Find where the given text appears and provide that cell's center as [x, y] coordinate. 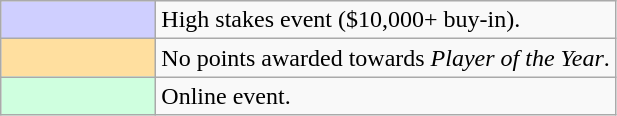
No points awarded towards Player of the Year. [386, 58]
High stakes event ($10,000+ buy-in). [386, 20]
Online event. [386, 96]
